Scan for the cell matching the given text and deliver its (X, Y) coordinate at center. 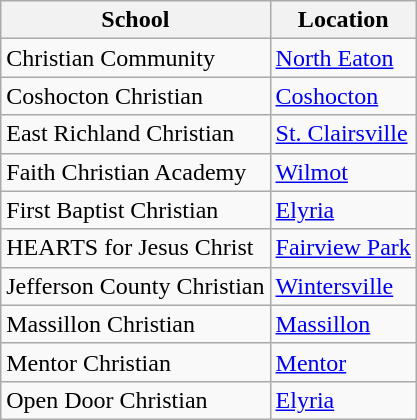
Open Door Christian (136, 400)
East Richland Christian (136, 134)
North Eaton (343, 58)
Massillon (343, 324)
First Baptist Christian (136, 210)
St. Clairsville (343, 134)
Christian Community (136, 58)
HEARTS for Jesus Christ (136, 248)
Fairview Park (343, 248)
Wilmot (343, 172)
Coshocton Christian (136, 96)
Mentor Christian (136, 362)
Jefferson County Christian (136, 286)
Wintersville (343, 286)
Massillon Christian (136, 324)
Location (343, 20)
Mentor (343, 362)
Coshocton (343, 96)
Faith Christian Academy (136, 172)
School (136, 20)
